Scan for the cell matching the given text and deliver its (x, y) coordinate at center. 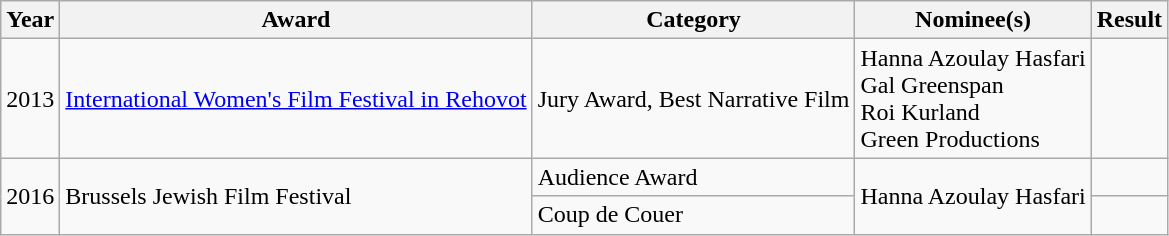
Result (1129, 20)
Category (694, 20)
Audience Award (694, 177)
2016 (30, 196)
International Women's Film Festival in Rehovot (296, 98)
Coup de Couer (694, 215)
Jury Award, Best Narrative Film (694, 98)
Award (296, 20)
Hanna Azoulay Hasfari Gal Greenspan Roi Kurland Green Productions (973, 98)
Year (30, 20)
Nominee(s) (973, 20)
Hanna Azoulay Hasfari (973, 196)
Brussels Jewish Film Festival (296, 196)
2013 (30, 98)
